Detect which cell encompasses the target text, then output its (X, Y) center coordinate. 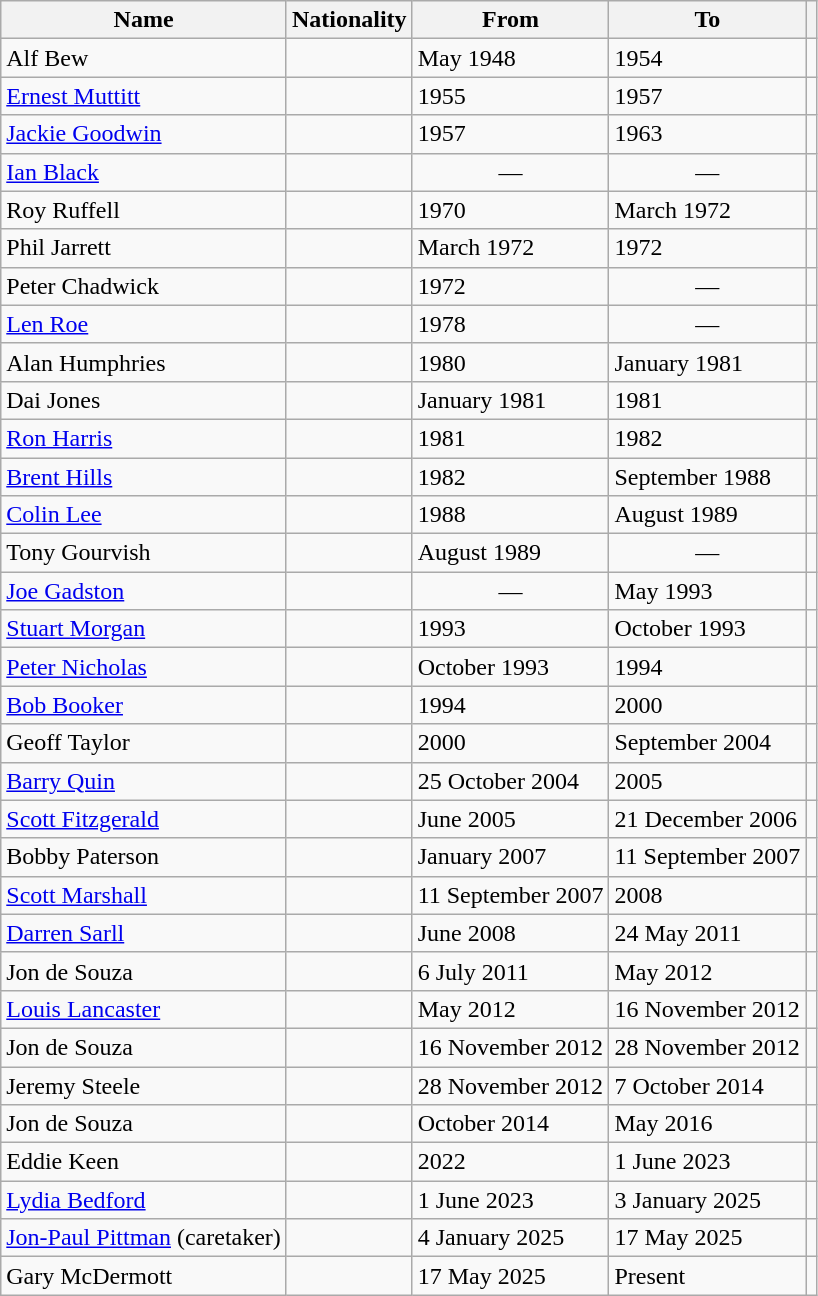
June 2008 (510, 933)
Eddie Keen (144, 1162)
Alf Bew (144, 58)
Name (144, 20)
From (510, 20)
6 July 2011 (510, 971)
Len Roe (144, 324)
Lydia Bedford (144, 1200)
Bobby Paterson (144, 857)
1978 (510, 324)
Ernest Muttitt (144, 96)
2005 (708, 781)
Tony Gourvish (144, 553)
Ian Black (144, 172)
Louis Lancaster (144, 1009)
Peter Chadwick (144, 286)
2008 (708, 895)
Barry Quin (144, 781)
2022 (510, 1162)
1970 (510, 210)
Ron Harris (144, 438)
May 1993 (708, 591)
1963 (708, 134)
Nationality (349, 20)
1980 (510, 362)
May 1948 (510, 58)
7 October 2014 (708, 1085)
Brent Hills (144, 477)
Roy Ruffell (144, 210)
May 2016 (708, 1124)
Dai Jones (144, 400)
Jackie Goodwin (144, 134)
Darren Sarll (144, 933)
January 2007 (510, 857)
Phil Jarrett (144, 248)
3 January 2025 (708, 1200)
4 January 2025 (510, 1238)
Jon-Paul Pittman (caretaker) (144, 1238)
Joe Gadston (144, 591)
Geoff Taylor (144, 743)
Jeremy Steele (144, 1085)
Peter Nicholas (144, 667)
1993 (510, 629)
Alan Humphries (144, 362)
Scott Marshall (144, 895)
Stuart Morgan (144, 629)
24 May 2011 (708, 933)
June 2005 (510, 819)
To (708, 20)
Gary McDermott (144, 1276)
1954 (708, 58)
1955 (510, 96)
21 December 2006 (708, 819)
September 2004 (708, 743)
September 1988 (708, 477)
Scott Fitzgerald (144, 819)
Present (708, 1276)
October 2014 (510, 1124)
Colin Lee (144, 515)
25 October 2004 (510, 781)
Bob Booker (144, 705)
1988 (510, 515)
